Return [X, Y] of the center of cell containing provided text 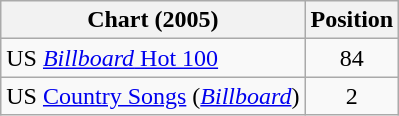
84 [352, 58]
2 [352, 96]
Chart (2005) [153, 20]
US Billboard Hot 100 [153, 58]
Position [352, 20]
US Country Songs (Billboard) [153, 96]
